Locate the cell with the specified text and output its [x, y] center coordinate. 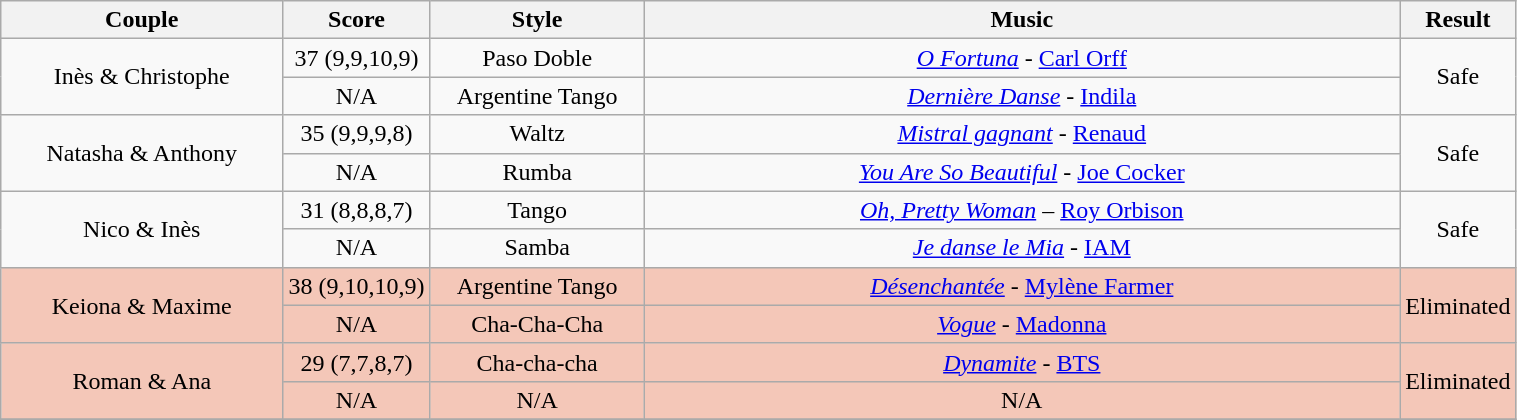
Dynamite - BTS [1022, 362]
Roman & Ana [142, 381]
Désenchantée - Mylène Farmer [1022, 286]
Style [537, 20]
Cha-cha-cha [537, 362]
35 (9,9,9,8) [357, 134]
Mistral gagnant - Renaud [1022, 134]
You Are So Beautiful - Joe Cocker [1022, 172]
Inès & Christophe [142, 77]
Nico & Inès [142, 229]
Music [1022, 20]
Couple [142, 20]
Rumba [537, 172]
31 (8,8,8,7) [357, 210]
Je danse le Mia - IAM [1022, 248]
29 (7,7,8,7) [357, 362]
38 (9,10,10,9) [357, 286]
Paso Doble [537, 58]
O Fortuna - Carl Orff [1022, 58]
Vogue - Madonna [1022, 324]
Score [357, 20]
Oh, Pretty Woman – Roy Orbison [1022, 210]
Cha-Cha-Cha [537, 324]
Dernière Danse - Indila [1022, 96]
Keiona & Maxime [142, 305]
Tango [537, 210]
Samba [537, 248]
Natasha & Anthony [142, 153]
Waltz [537, 134]
Result [1458, 20]
37 (9,9,10,9) [357, 58]
